Locate the cell with the specified text and output its [x, y] center coordinate. 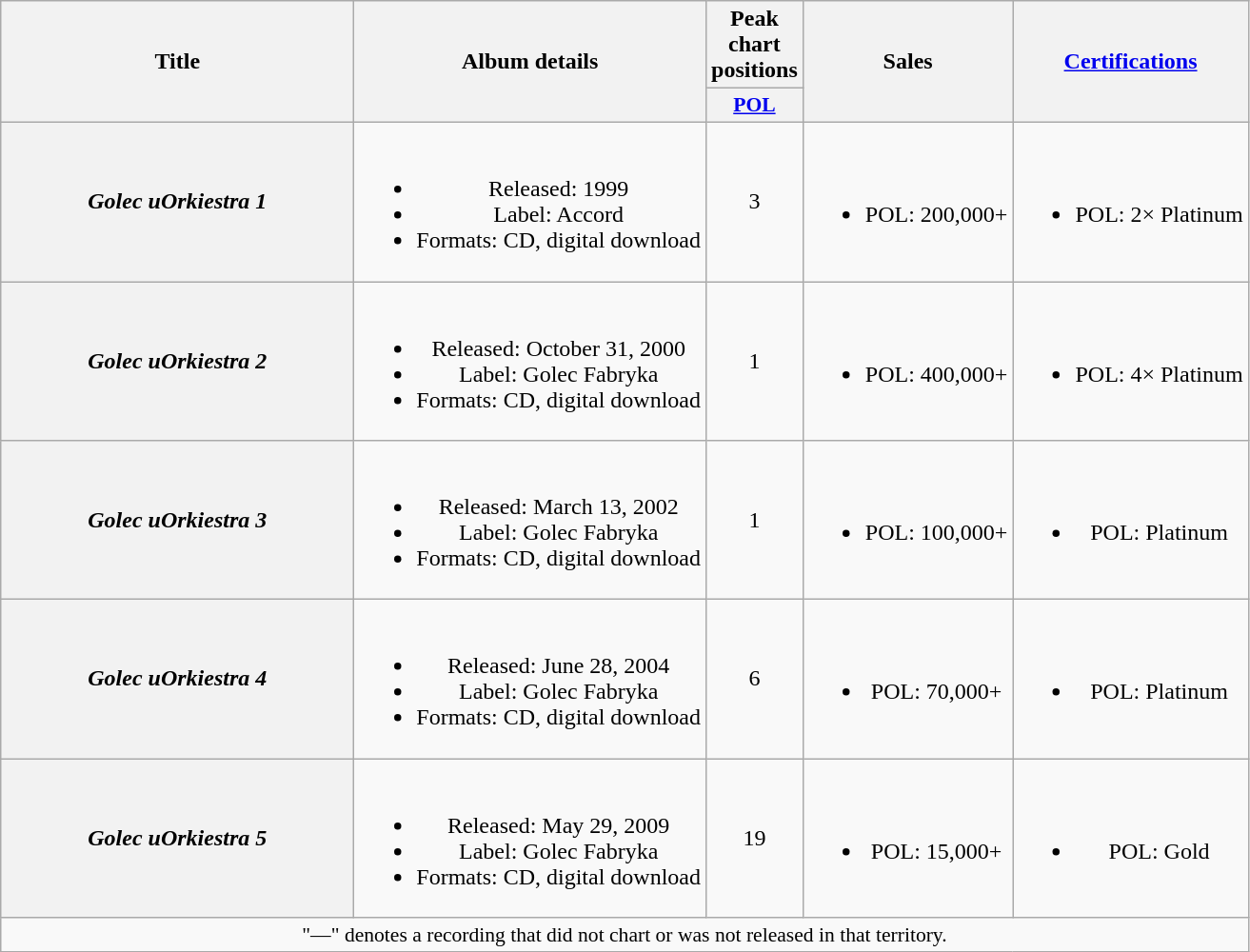
3 [755, 202]
POL: 15,000+ [908, 838]
Released: March 13, 2002Label: Golec FabrykaFormats: CD, digital download [530, 520]
Certifications [1131, 62]
Album details [530, 62]
"—" denotes a recording that did not chart or was not released in that territory. [625, 935]
POL: 200,000+ [908, 202]
POL: 400,000+ [908, 362]
Golec uOrkiestra 1 [177, 202]
Golec uOrkiestra 2 [177, 362]
19 [755, 838]
POL: 2× Platinum [1131, 202]
POL [755, 106]
Peak chart positions [755, 45]
Released: May 29, 2009Label: Golec FabrykaFormats: CD, digital download [530, 838]
POL: 100,000+ [908, 520]
6 [755, 680]
Released: June 28, 2004Label: Golec FabrykaFormats: CD, digital download [530, 680]
Golec uOrkiestra 4 [177, 680]
POL: 70,000+ [908, 680]
Released: October 31, 2000Label: Golec FabrykaFormats: CD, digital download [530, 362]
Golec uOrkiestra 3 [177, 520]
POL: 4× Platinum [1131, 362]
Sales [908, 62]
POL: Gold [1131, 838]
Released: 1999Label: AccordFormats: CD, digital download [530, 202]
Golec uOrkiestra 5 [177, 838]
Title [177, 62]
